Output the (x, y) coordinate of the center of the cell containing the given text.  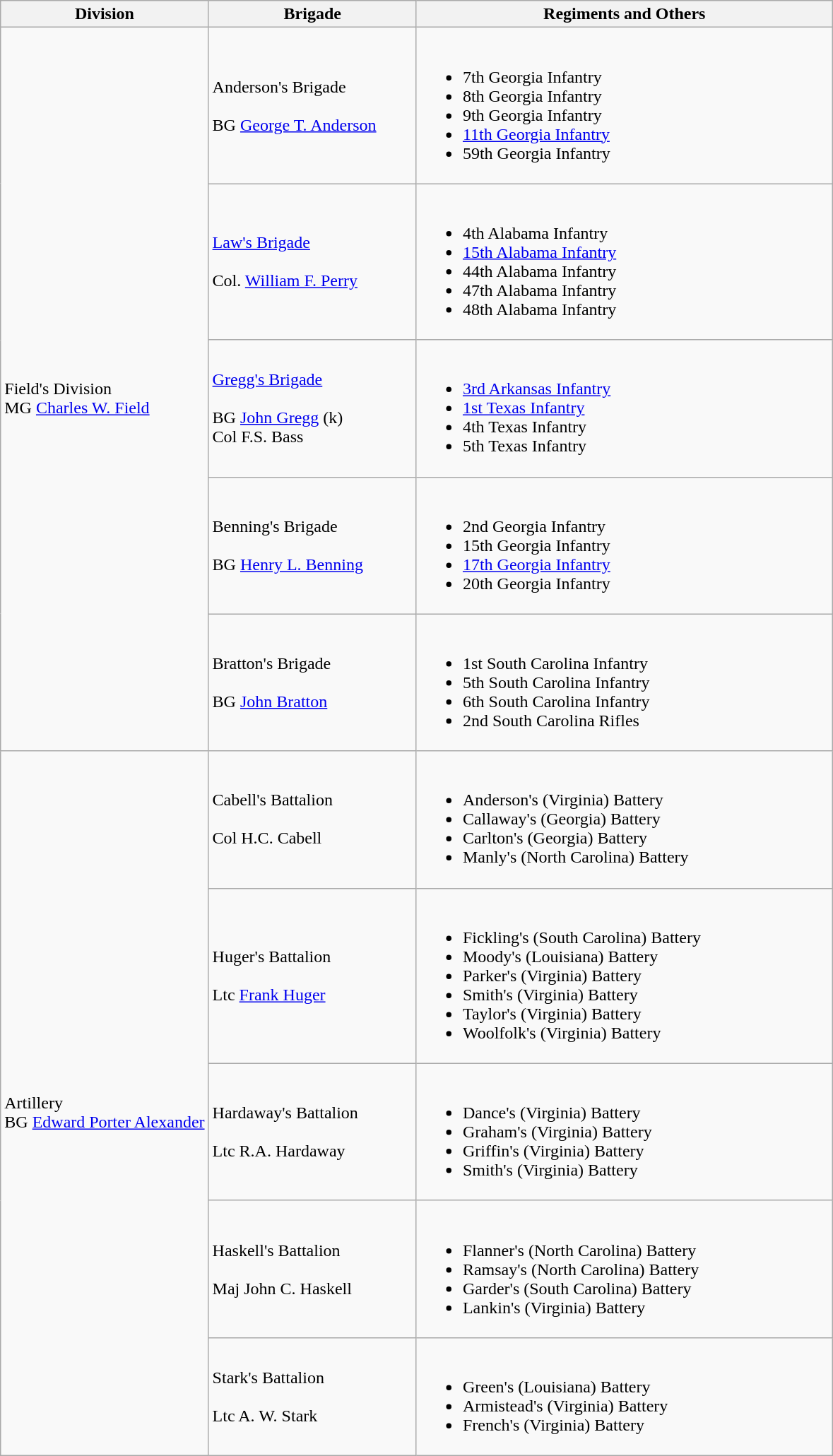
Dance's (Virginia) BatteryGraham's (Virginia) BatteryGriffin's (Virginia) BatterySmith's (Virginia) Battery (625, 1132)
Field's Division MG Charles W. Field (105, 389)
Benning's Brigade BG Henry L. Benning (312, 545)
Regiments and Others (625, 14)
Anderson's Brigade BG George T. Anderson (312, 106)
2nd Georgia Infantry15th Georgia Infantry17th Georgia Infantry20th Georgia Infantry (625, 545)
Brigade (312, 14)
Green's (Louisiana) BatteryArmistead's (Virginia) BatteryFrench's (Virginia) Battery (625, 1396)
3rd Arkansas Infantry1st Texas Infantry4th Texas Infantry5th Texas Infantry (625, 408)
Anderson's (Virginia) BatteryCallaway's (Georgia) BatteryCarlton's (Georgia) BatteryManly's (North Carolina) Battery (625, 819)
Hardaway's Battalion Ltc R.A. Hardaway (312, 1132)
Gregg's Brigade BG John Gregg (k) Col F.S. Bass (312, 408)
Stark's Battalion Ltc A. W. Stark (312, 1396)
7th Georgia Infantry8th Georgia Infantry9th Georgia Infantry11th Georgia Infantry59th Georgia Infantry (625, 106)
Huger's Battalion Ltc Frank Huger (312, 976)
Law's Brigade Col. William F. Perry (312, 261)
Cabell's Battalion Col H.C. Cabell (312, 819)
Artillery BG Edward Porter Alexander (105, 1103)
Flanner's (North Carolina) BatteryRamsay's (North Carolina) BatteryGarder's (South Carolina) BatteryLankin's (Virginia) Battery (625, 1269)
Bratton's Brigade BG John Bratton (312, 682)
Division (105, 14)
Haskell's Battalion Maj John C. Haskell (312, 1269)
4th Alabama Infantry15th Alabama Infantry44th Alabama Infantry47th Alabama Infantry48th Alabama Infantry (625, 261)
1st South Carolina Infantry5th South Carolina Infantry6th South Carolina Infantry2nd South Carolina Rifles (625, 682)
